Search for the cell housing the specified text and yield its (X, Y) center coordinate. 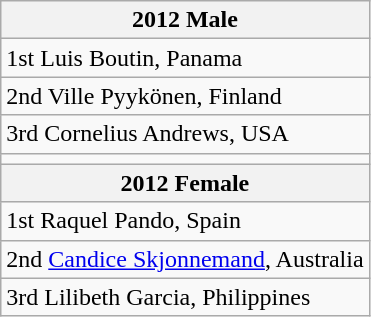
3rd Cornelius Andrews, USA (185, 134)
1st Luis Boutin, Panama (185, 58)
2012 Female (185, 183)
2nd Candice Skjonnemand, Australia (185, 259)
2012 Male (185, 20)
3rd Lilibeth Garcia, Philippines (185, 297)
2nd Ville Pyykönen, Finland (185, 96)
1st Raquel Pando, Spain (185, 221)
